Determine the [x, y] coordinate at the center of the cell enclosing the given text.  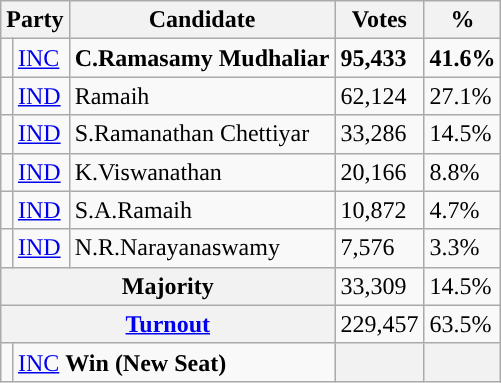
Party [35, 20]
Candidate [202, 20]
33,286 [380, 134]
INC Win (New Seat) [173, 362]
INC [40, 58]
229,457 [380, 324]
8.8% [462, 172]
S.A.Ramaih [202, 210]
Majority [168, 286]
95,433 [380, 58]
41.6% [462, 58]
10,872 [380, 210]
27.1% [462, 96]
3.3% [462, 248]
% [462, 20]
7,576 [380, 248]
62,124 [380, 96]
4.7% [462, 210]
N.R.Narayanaswamy [202, 248]
Ramaih [202, 96]
Turnout [168, 324]
C.Ramasamy Mudhaliar [202, 58]
20,166 [380, 172]
Votes [380, 20]
K.Viswanathan [202, 172]
63.5% [462, 324]
S.Ramanathan Chettiyar [202, 134]
33,309 [380, 286]
